Find where the given text appears and provide that cell's center as (x, y) coordinate. 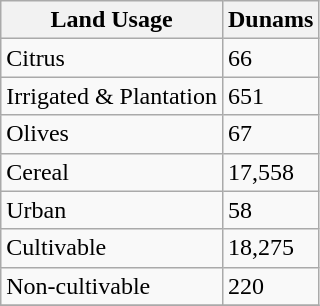
18,275 (270, 248)
Citrus (112, 58)
651 (270, 96)
220 (270, 286)
Cereal (112, 172)
Irrigated & Plantation (112, 96)
Urban (112, 210)
Cultivable (112, 248)
17,558 (270, 172)
Dunams (270, 20)
Land Usage (112, 20)
Olives (112, 134)
Non-cultivable (112, 286)
67 (270, 134)
66 (270, 58)
58 (270, 210)
